Provide the [X, Y] coordinate of the cell's center where the given text is located.  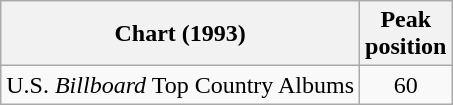
U.S. Billboard Top Country Albums [180, 85]
Chart (1993) [180, 34]
Peakposition [406, 34]
60 [406, 85]
